Provide the (X, Y) coordinate of the cell's center where the given text is located.  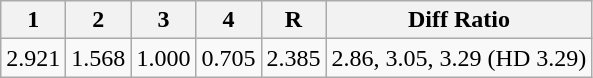
2.86, 3.05, 3.29 (HD 3.29) (459, 58)
1 (34, 20)
0.705 (228, 58)
Diff Ratio (459, 20)
1.000 (164, 58)
3 (164, 20)
R (294, 20)
2 (98, 20)
2.921 (34, 58)
4 (228, 20)
2.385 (294, 58)
1.568 (98, 58)
